Detect which cell encompasses the target text, then output its [x, y] center coordinate. 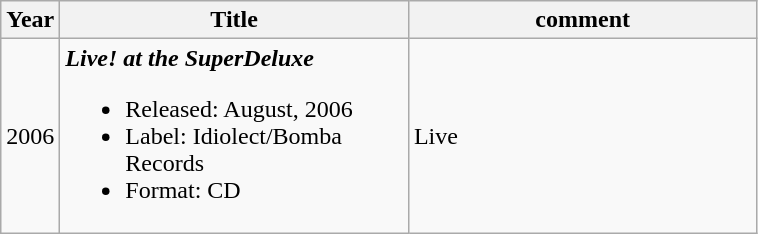
Year [30, 20]
Live! at the SuperDeluxeReleased: August, 2006Label: Idiolect/Bomba Records Format: CD [234, 136]
comment [582, 20]
Live [582, 136]
Title [234, 20]
2006 [30, 136]
